Capture the cell that displays the provided text and extract its [X, Y] central coordinate. 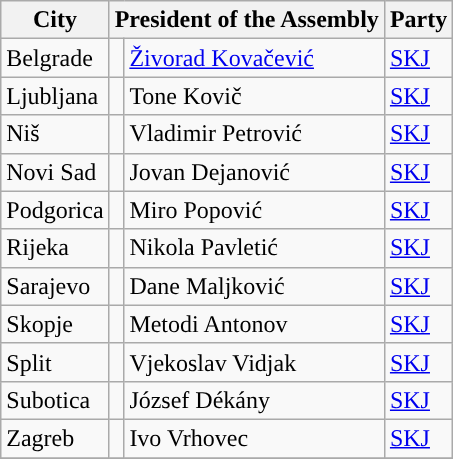
Skopje [55, 324]
Split [55, 362]
Vjekoslav Vidjak [254, 362]
Metodi Antonov [254, 324]
Party [418, 20]
Rijeka [55, 248]
Tone Kovič [254, 96]
Niš [55, 134]
Podgorica [55, 210]
Ivo Vrhovec [254, 438]
Nikola Pavletić [254, 248]
Zagreb [55, 438]
Dane Maljković [254, 286]
Subotica [55, 400]
Miro Popović [254, 210]
Živorad Kovačević [254, 58]
József Dékány [254, 400]
President of the Assembly [246, 20]
Ljubljana [55, 96]
City [55, 20]
Belgrade [55, 58]
Jovan Dejanović [254, 172]
Novi Sad [55, 172]
Sarajevo [55, 286]
Vladimir Petrović [254, 134]
